Identify which cell holds the provided text, then report its (x, y) central coordinate. 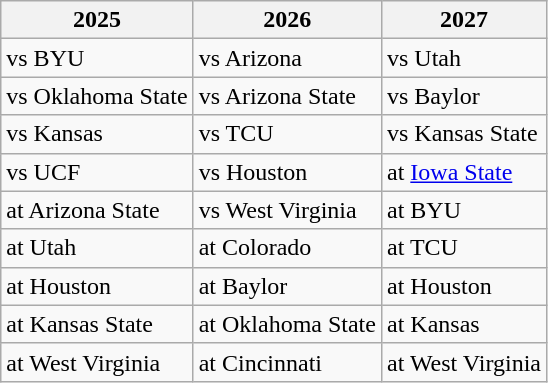
at Baylor (287, 286)
at TCU (464, 248)
at Iowa State (464, 172)
vs West Virginia (287, 210)
vs Houston (287, 172)
at Cincinnati (287, 362)
vs Utah (464, 58)
2026 (287, 20)
at Kansas State (97, 324)
at Colorado (287, 248)
vs Oklahoma State (97, 96)
at BYU (464, 210)
at Oklahoma State (287, 324)
at Kansas (464, 324)
2025 (97, 20)
vs Arizona (287, 58)
vs Kansas (97, 134)
vs Kansas State (464, 134)
vs UCF (97, 172)
2027 (464, 20)
vs Arizona State (287, 96)
vs TCU (287, 134)
vs Baylor (464, 96)
at Arizona State (97, 210)
vs BYU (97, 58)
at Utah (97, 248)
